Scan for the cell matching the given text and deliver its (x, y) coordinate at center. 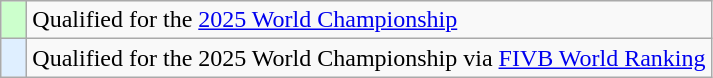
Qualified for the 2025 World Championship via FIVB World Ranking (369, 58)
Qualified for the 2025 World Championship (369, 20)
